From the cell containing the given text, extract its center point as [x, y] coordinate. 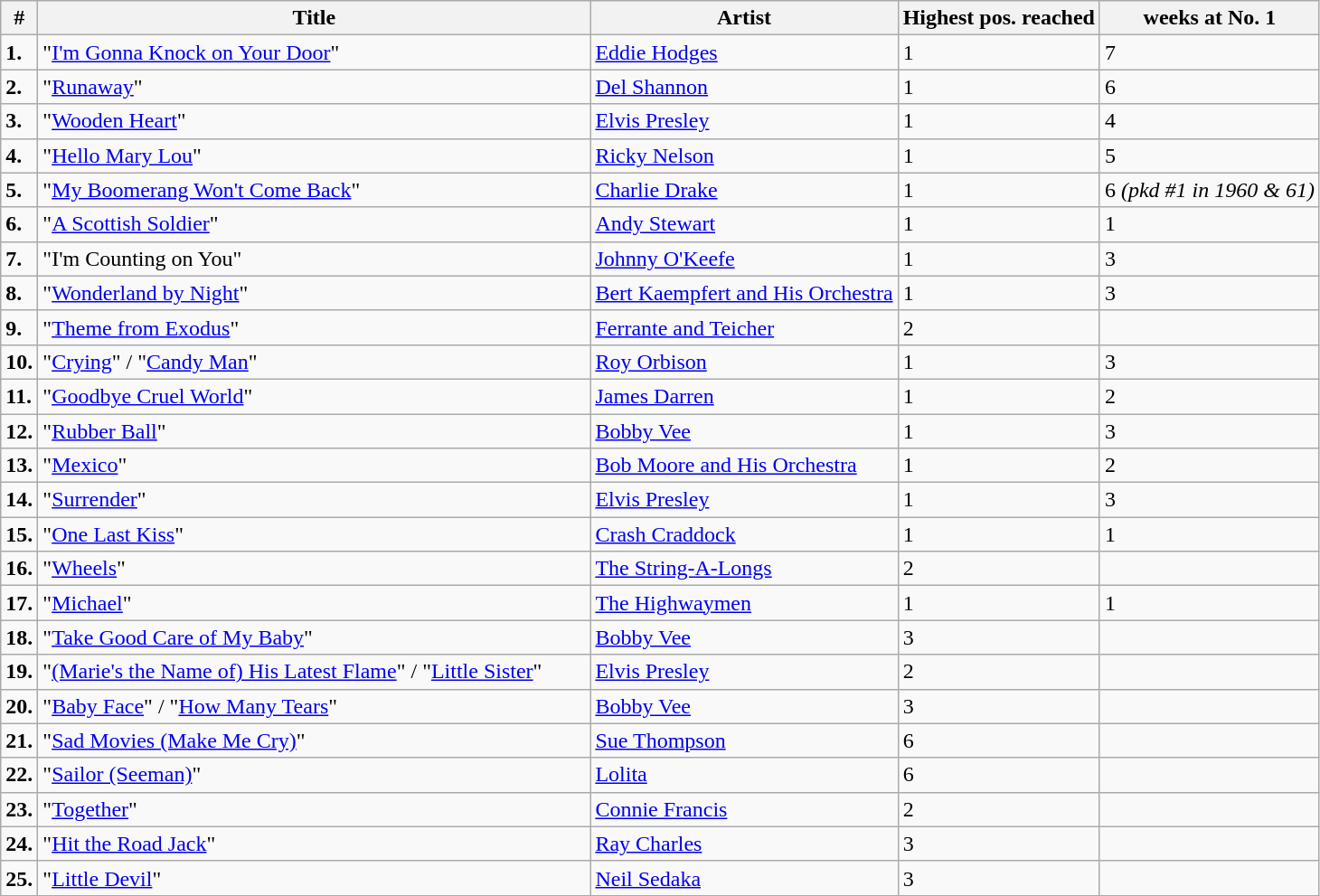
12. [20, 431]
"Crying" / "Candy Man" [315, 362]
"Hit the Road Jack" [315, 844]
"Theme from Exodus" [315, 327]
Artist [744, 18]
Ricky Nelson [744, 156]
"Wooden Heart" [315, 121]
James Darren [744, 396]
Highest pos. reached [998, 18]
"Take Good Care of My Baby" [315, 637]
4. [20, 156]
"Wonderland by Night" [315, 293]
Andy Stewart [744, 224]
The String-A-Longs [744, 569]
"My Boomerang Won't Come Back" [315, 190]
Roy Orbison [744, 362]
Lolita [744, 775]
7. [20, 259]
18. [20, 637]
22. [20, 775]
"Rubber Ball" [315, 431]
"Runaway" [315, 87]
6. [20, 224]
7 [1210, 52]
# [20, 18]
3. [20, 121]
Ferrante and Teicher [744, 327]
21. [20, 740]
Johnny O'Keefe [744, 259]
8. [20, 293]
"A Scottish Soldier" [315, 224]
Bob Moore and His Orchestra [744, 466]
16. [20, 569]
15. [20, 534]
"Wheels" [315, 569]
4 [1210, 121]
Connie Francis [744, 809]
"Together" [315, 809]
Title [315, 18]
23. [20, 809]
14. [20, 500]
weeks at No. 1 [1210, 18]
11. [20, 396]
1. [20, 52]
"Baby Face" / "How Many Tears" [315, 706]
"I'm Gonna Knock on Your Door" [315, 52]
Neil Sedaka [744, 878]
Ray Charles [744, 844]
"Mexico" [315, 466]
17. [20, 603]
19. [20, 672]
5 [1210, 156]
Bert Kaempfert and His Orchestra [744, 293]
10. [20, 362]
"Little Devil" [315, 878]
13. [20, 466]
"Michael" [315, 603]
Del Shannon [744, 87]
"(Marie's the Name of) His Latest Flame" / "Little Sister" [315, 672]
20. [20, 706]
Eddie Hodges [744, 52]
"One Last Kiss" [315, 534]
"Sad Movies (Make Me Cry)" [315, 740]
Charlie Drake [744, 190]
Crash Craddock [744, 534]
2. [20, 87]
"I'm Counting on You" [315, 259]
"Sailor (Seeman)" [315, 775]
"Hello Mary Lou" [315, 156]
25. [20, 878]
Sue Thompson [744, 740]
24. [20, 844]
5. [20, 190]
9. [20, 327]
"Goodbye Cruel World" [315, 396]
"Surrender" [315, 500]
6 (pkd #1 in 1960 & 61) [1210, 190]
The Highwaymen [744, 603]
